Capture the cell that displays the provided text and extract its [x, y] central coordinate. 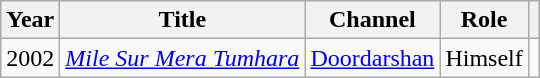
Himself [484, 58]
2002 [30, 58]
Mile Sur Mera Tumhara [182, 58]
Role [484, 20]
Doordarshan [372, 58]
Year [30, 20]
Title [182, 20]
Channel [372, 20]
